Detect which cell encompasses the target text, then output its [X, Y] center coordinate. 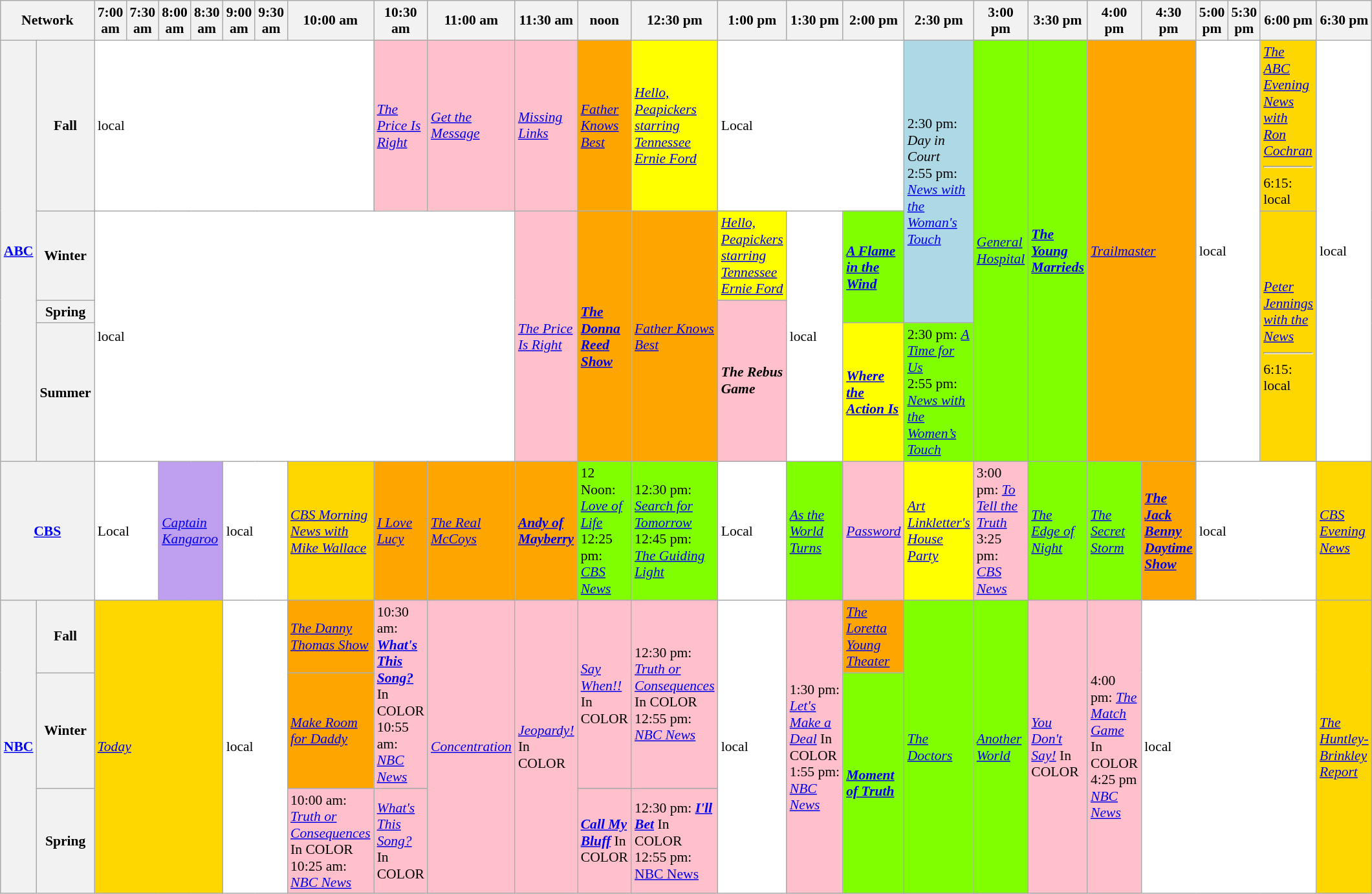
4:00 pm [1114, 21]
The Young Marrieds [1058, 251]
12:30 pm [675, 21]
The Edge of Night [1058, 531]
The Donna Reed Show [604, 336]
noon [604, 21]
Today [159, 747]
The Huntley-Brinkley Report [1344, 747]
The Danny Thomas Show [331, 637]
10:30 am [401, 21]
The Rebus Game [752, 381]
6:30 pm [1344, 21]
7:30 am [142, 21]
10:00 am: Truth or Consequences In COLOR10:25 am: NBC News [331, 841]
12 Noon: Love of Life12:25 pm: CBS News [604, 531]
11:30 am [546, 21]
3:00 pm [1001, 21]
Missing Links [546, 125]
Summer [65, 393]
1:00 pm [752, 21]
CBS Morning News with Mike Wallace [331, 531]
4:00 pm: The Match Game In COLOR4:25 pm NBC News [1114, 747]
3:30 pm [1058, 21]
I Love Lucy [401, 531]
12:30 pm: I'll Bet In COLOR12:55 pm: NBC News [675, 841]
The Secret Storm [1114, 531]
12:30 pm: Search for Tomorrow12:45 pm: The Guiding Light [675, 531]
8:30 am [207, 21]
The ABC Evening News with Ron Cochran6:15: local [1289, 125]
12:30 pm: Truth or Consequences In COLOR12:55 pm: NBC News [675, 695]
9:00 am [239, 21]
2:30 pm: A Time for Us2:55 pm: News with the Women’s Touch [939, 393]
Andy of Mayberry [546, 531]
You Don't Say! In COLOR [1058, 747]
8:00 am [175, 21]
9:30 am [271, 21]
The Jack Benny Daytime Show [1168, 531]
Network [48, 21]
Say When!! In COLOR [604, 695]
2:30 pm: Day in Court2:55 pm: News with the Woman's Touch [939, 181]
Peter Jennings with the News6:15: local [1289, 336]
Jeopardy! In COLOR [546, 747]
The Doctors [939, 747]
As the World Turns [815, 531]
The Real McCoys [471, 531]
2:30 pm [939, 21]
Captain Kangaroo [190, 531]
11:00 am [471, 21]
7:00 am [111, 21]
10:30 am: What's This Song? In COLOR10:55 am: NBC News [401, 695]
Where the Action Is [873, 393]
Get the Message [471, 125]
Art Linkletter's House Party [939, 531]
CBS [48, 531]
Make Room for Daddy [331, 730]
What's This Song? In COLOR [401, 841]
The Loretta Young Theater [873, 637]
6:00 pm [1289, 21]
Password [873, 531]
10:00 am [331, 21]
ABC [19, 251]
4:30 pm [1168, 21]
5:30 pm [1244, 21]
Concentration [471, 747]
Another World [1001, 747]
2:00 pm [873, 21]
1:30 pm: Let's Make a Deal In COLOR1:55 pm: NBC News [815, 747]
NBC [19, 747]
Moment of Truth [873, 783]
General Hospital [1001, 251]
5:00 pm [1212, 21]
3:00 pm: To Tell the Truth3:25 pm: CBS News [1001, 531]
A Flame in the Wind [873, 267]
CBS Evening News [1344, 531]
1:30 pm [815, 21]
Call My Bluff In COLOR [604, 841]
Trailmaster [1142, 251]
